Detect which cell encompasses the target text, then output its [x, y] center coordinate. 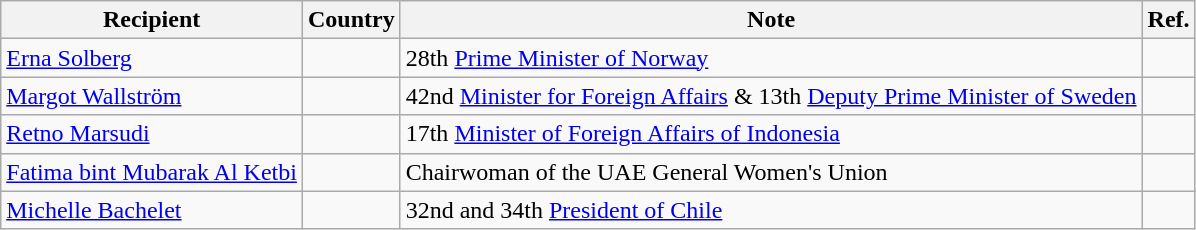
Margot Wallström [152, 96]
Country [351, 20]
Michelle Bachelet [152, 210]
Ref. [1168, 20]
28th Prime Minister of Norway [771, 58]
Fatima bint Mubarak Al Ketbi [152, 172]
32nd and 34th President of Chile [771, 210]
Chairwoman of the UAE General Women's Union [771, 172]
Recipient [152, 20]
42nd Minister for Foreign Affairs & 13th Deputy Prime Minister of Sweden [771, 96]
17th Minister of Foreign Affairs of Indonesia [771, 134]
Erna Solberg [152, 58]
Note [771, 20]
Retno Marsudi [152, 134]
